Output the (X, Y) coordinate of the center of the cell containing the given text.  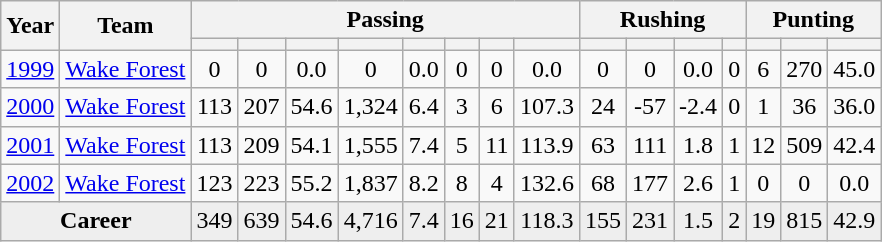
231 (650, 221)
4 (496, 183)
123 (214, 183)
12 (764, 145)
639 (262, 221)
55.2 (312, 183)
132.6 (546, 183)
349 (214, 221)
36 (804, 107)
2 (734, 221)
111 (650, 145)
24 (602, 107)
1.8 (698, 145)
8 (462, 183)
Team (126, 26)
63 (602, 145)
Passing (385, 20)
Career (96, 221)
155 (602, 221)
11 (496, 145)
1,555 (370, 145)
-2.4 (698, 107)
3 (462, 107)
815 (804, 221)
Rushing (662, 20)
1999 (30, 69)
19 (764, 221)
1,837 (370, 183)
16 (462, 221)
2002 (30, 183)
8.2 (424, 183)
177 (650, 183)
21 (496, 221)
113.9 (546, 145)
Punting (814, 20)
Year (30, 26)
207 (262, 107)
270 (804, 69)
42.4 (854, 145)
54.1 (312, 145)
223 (262, 183)
2000 (30, 107)
68 (602, 183)
36.0 (854, 107)
42.9 (854, 221)
1,324 (370, 107)
4,716 (370, 221)
1.5 (698, 221)
6.4 (424, 107)
45.0 (854, 69)
118.3 (546, 221)
2.6 (698, 183)
2001 (30, 145)
209 (262, 145)
5 (462, 145)
-57 (650, 107)
107.3 (546, 107)
509 (804, 145)
